Identify which cell holds the provided text, then report its [X, Y] central coordinate. 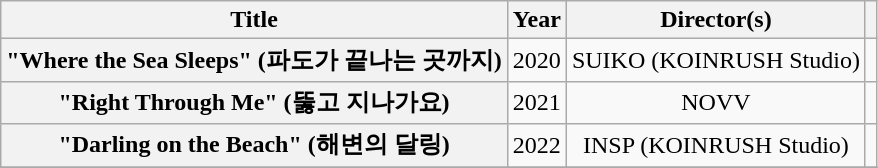
2021 [536, 102]
2022 [536, 146]
2020 [536, 60]
Director(s) [716, 20]
SUIKO (KOINRUSH Studio) [716, 60]
"Darling on the Beach" (해변의 달링) [254, 146]
Year [536, 20]
NOVV [716, 102]
"Where the Sea Sleeps" (파도가 끝나는 곳까지) [254, 60]
Title [254, 20]
INSP (KOINRUSH Studio) [716, 146]
"Right Through Me" (뚫고 지나가요) [254, 102]
